Output the (X, Y) coordinate of the center of the cell containing the given text.  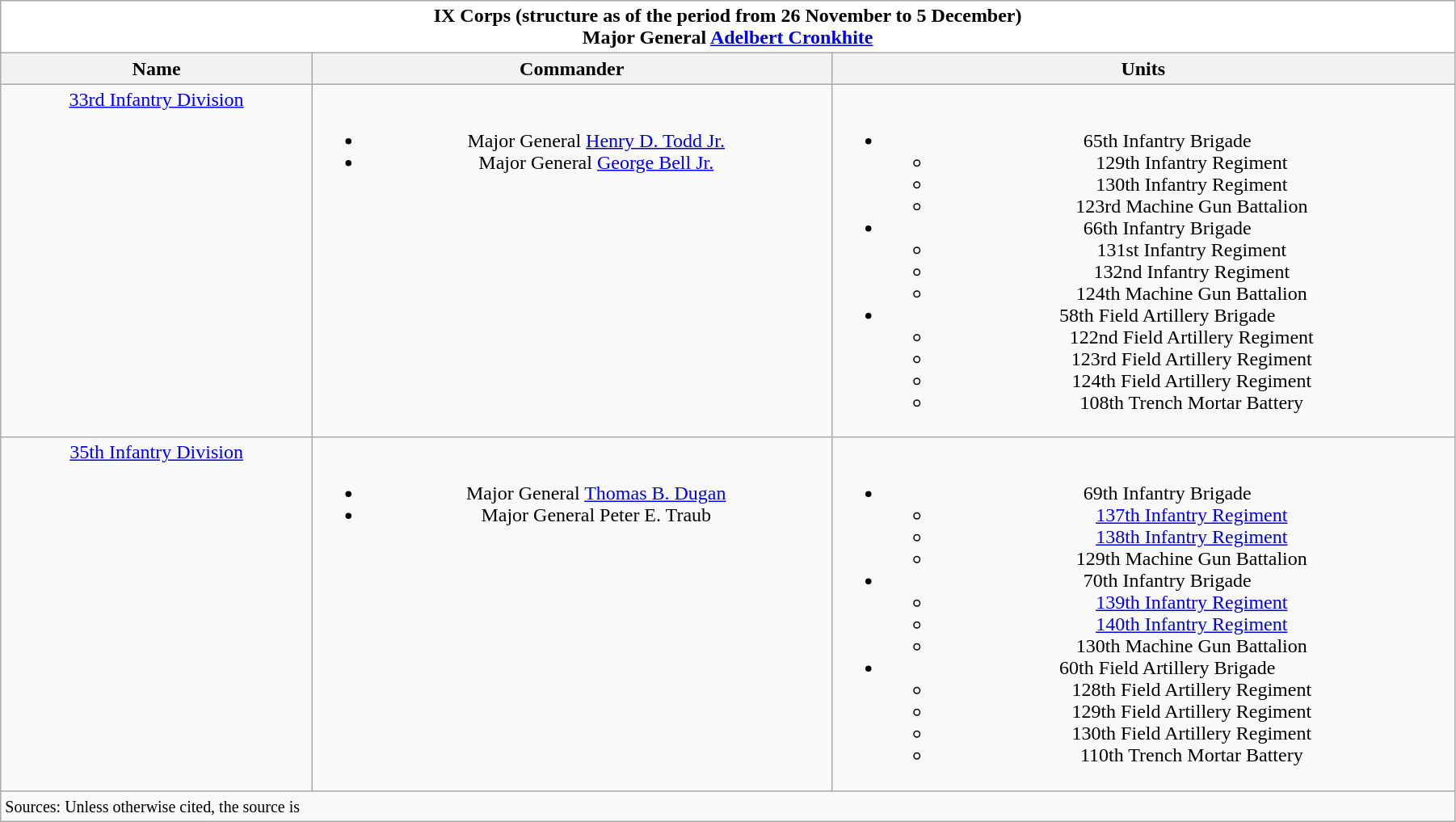
Major General Henry D. Todd Jr.Major General George Bell Jr. (572, 260)
35th Infantry Division (157, 614)
Name (157, 69)
Major General Thomas B. DuganMajor General Peter E. Traub (572, 614)
IX Corps (structure as of the period from 26 November to 5 December)Major General Adelbert Cronkhite (728, 27)
33rd Infantry Division (157, 260)
Commander (572, 69)
Sources: Unless otherwise cited, the source is (728, 806)
Units (1142, 69)
